Provide the [x, y] coordinate of the cell's center where the given text is located.  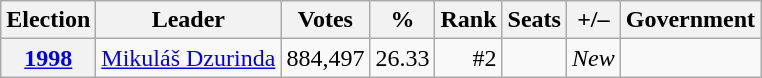
Leader [188, 20]
Mikuláš Dzurinda [188, 58]
Election [48, 20]
Votes [326, 20]
% [402, 20]
New [593, 58]
884,497 [326, 58]
+/– [593, 20]
Rank [468, 20]
#2 [468, 58]
Government [690, 20]
Seats [534, 20]
1998 [48, 58]
26.33 [402, 58]
